Capture the cell that displays the provided text and extract its (X, Y) central coordinate. 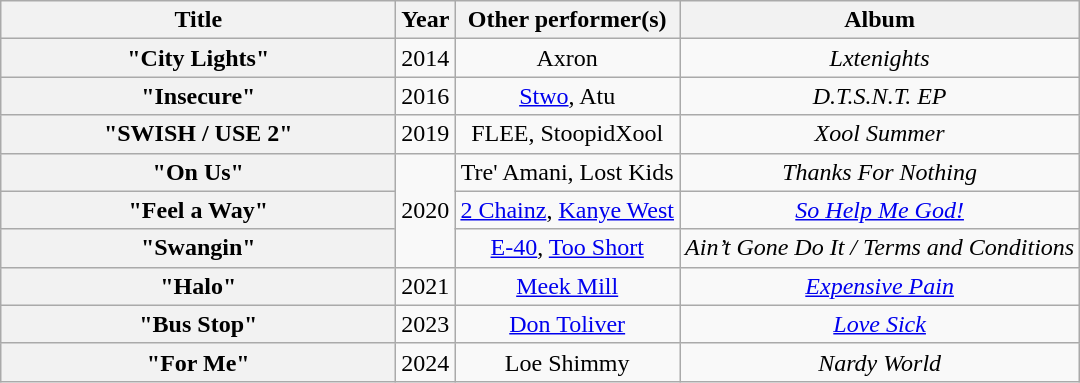
"Feel a Way" (198, 210)
Other performer(s) (568, 20)
E-40, Too Short (568, 248)
"Insecure" (198, 96)
Xool Summer (880, 134)
"Swangin" (198, 248)
Year (426, 20)
D.T.S.N.T. EP (880, 96)
2014 (426, 58)
Meek Mill (568, 286)
2020 (426, 210)
2021 (426, 286)
Don Toliver (568, 324)
Nardy World (880, 362)
Loe Shimmy (568, 362)
Ain’t Gone Do It / Terms and Conditions (880, 248)
"On Us" (198, 172)
Love Sick (880, 324)
"Halo" (198, 286)
Thanks For Nothing (880, 172)
"Bus Stop" (198, 324)
2019 (426, 134)
Axron (568, 58)
2 Chainz, Kanye West (568, 210)
"For Me" (198, 362)
FLEE, StoopidXool (568, 134)
So Help Me God! (880, 210)
Tre' Amani, Lost Kids (568, 172)
Stwo, Atu (568, 96)
Album (880, 20)
"SWISH / USE 2" (198, 134)
Title (198, 20)
"City Lights" (198, 58)
2023 (426, 324)
2024 (426, 362)
Expensive Pain (880, 286)
2016 (426, 96)
Lxtenights (880, 58)
